Locate the cell with the specified text and output its [x, y] center coordinate. 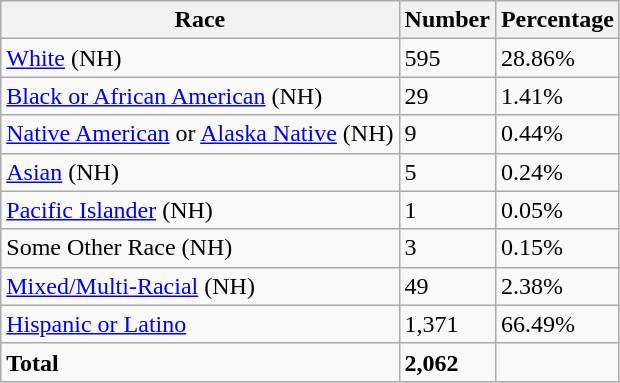
1.41% [557, 96]
1 [447, 210]
1,371 [447, 324]
0.15% [557, 248]
2,062 [447, 362]
0.24% [557, 172]
Pacific Islander (NH) [200, 210]
0.05% [557, 210]
Black or African American (NH) [200, 96]
Asian (NH) [200, 172]
Mixed/Multi-Racial (NH) [200, 286]
29 [447, 96]
Hispanic or Latino [200, 324]
White (NH) [200, 58]
3 [447, 248]
0.44% [557, 134]
66.49% [557, 324]
5 [447, 172]
2.38% [557, 286]
Number [447, 20]
Some Other Race (NH) [200, 248]
Race [200, 20]
9 [447, 134]
Native American or Alaska Native (NH) [200, 134]
Total [200, 362]
49 [447, 286]
Percentage [557, 20]
28.86% [557, 58]
595 [447, 58]
